Detect which cell encompasses the target text, then output its [x, y] center coordinate. 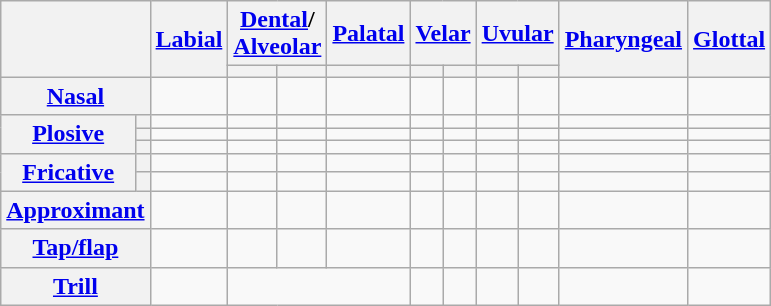
Fricative [68, 172]
Labial [189, 39]
Approximant [76, 210]
Plosive [68, 134]
Uvular [518, 34]
Trill [76, 286]
Palatal [368, 34]
Tap/flap [76, 248]
Pharyngeal [623, 39]
Dental/Alveolar [278, 34]
Nasal [76, 96]
Velar [443, 34]
Glottal [730, 39]
